Provide the (x, y) coordinate of the cell's center where the given text is located.  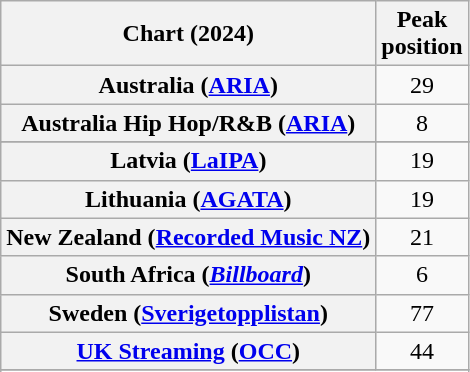
Australia Hip Hop/R&B (ARIA) (188, 123)
Chart (2024) (188, 34)
Australia (ARIA) (188, 85)
UK Streaming (OCC) (188, 351)
6 (422, 275)
8 (422, 123)
Sweden (Sverigetopplistan) (188, 313)
29 (422, 85)
44 (422, 351)
Peakposition (422, 34)
21 (422, 237)
New Zealand (Recorded Music NZ) (188, 237)
Lithuania (AGATA) (188, 199)
Latvia (LaIPA) (188, 161)
South Africa (Billboard) (188, 275)
77 (422, 313)
